Capture the cell that displays the provided text and extract its [x, y] central coordinate. 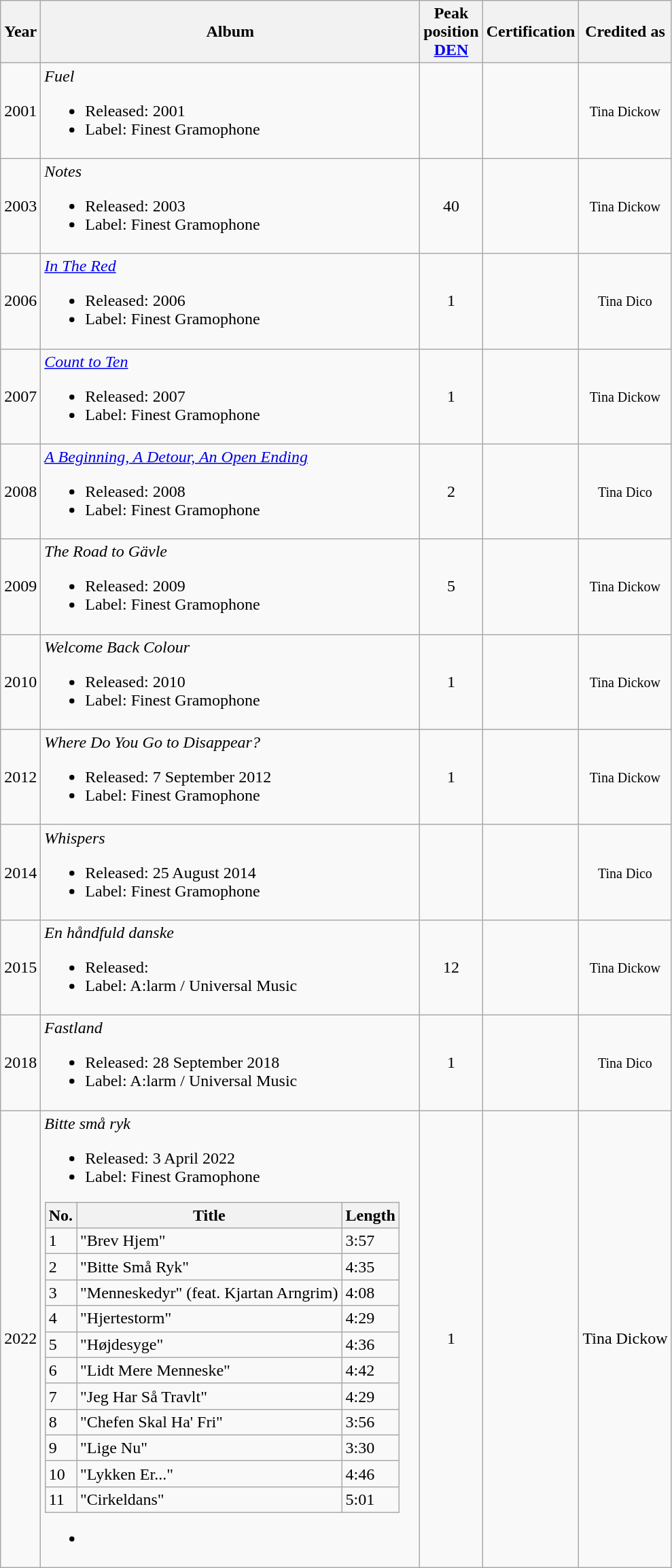
"Cirkeldans" [209, 1499]
4 [60, 1319]
Certification [531, 32]
The Road to GävleReleased: 2009Label: Finest Gramophone [230, 587]
"Lykken Er..." [209, 1474]
3:30 [370, 1448]
4:08 [370, 1293]
2018 [20, 1062]
"Chefen Skal Ha' Fri" [209, 1422]
4:46 [370, 1474]
"Brev Hjem" [209, 1241]
Title [209, 1215]
4:35 [370, 1267]
FastlandReleased: 28 September 2018Label: A:larm / Universal Music [230, 1062]
2003 [20, 206]
11 [60, 1499]
2012 [20, 777]
"Hjertestorm" [209, 1319]
3:57 [370, 1241]
9 [60, 1448]
Year [20, 32]
3:56 [370, 1422]
6 [60, 1370]
En håndfuld danskeReleased:Label: A:larm / Universal Music [230, 967]
A Beginning, A Detour, An Open EndingReleased: 2008Label: Finest Gramophone [230, 491]
Peak position DEN [451, 32]
12 [451, 967]
4:42 [370, 1370]
Credited as [625, 32]
No. [60, 1215]
2008 [20, 491]
"Menneskedyr" (feat. Kjartan Arngrim) [209, 1293]
In The RedReleased: 2006Label: Finest Gramophone [230, 301]
40 [451, 206]
WhispersReleased: 25 August 2014Label: Finest Gramophone [230, 872]
"Lige Nu" [209, 1448]
2015 [20, 967]
8 [60, 1422]
Count to TenReleased: 2007Label: Finest Gramophone [230, 396]
Where Do You Go to Disappear?Released: 7 September 2012Label: Finest Gramophone [230, 777]
Welcome Back ColourReleased: 2010Label: Finest Gramophone [230, 682]
"Højdesyge" [209, 1344]
2001 [20, 111]
5:01 [370, 1499]
"Bitte Små Ryk" [209, 1267]
Length [370, 1215]
2006 [20, 301]
2009 [20, 587]
2010 [20, 682]
NotesReleased: 2003Label: Finest Gramophone [230, 206]
2014 [20, 872]
Album [230, 32]
FuelReleased: 2001Label: Finest Gramophone [230, 111]
7 [60, 1396]
10 [60, 1474]
3 [60, 1293]
4:36 [370, 1344]
2007 [20, 396]
"Jeg Har Så Travlt" [209, 1396]
"Lidt Mere Menneske" [209, 1370]
2022 [20, 1339]
